Extract the [x, y] coordinate from the center of the cell holding the provided text.  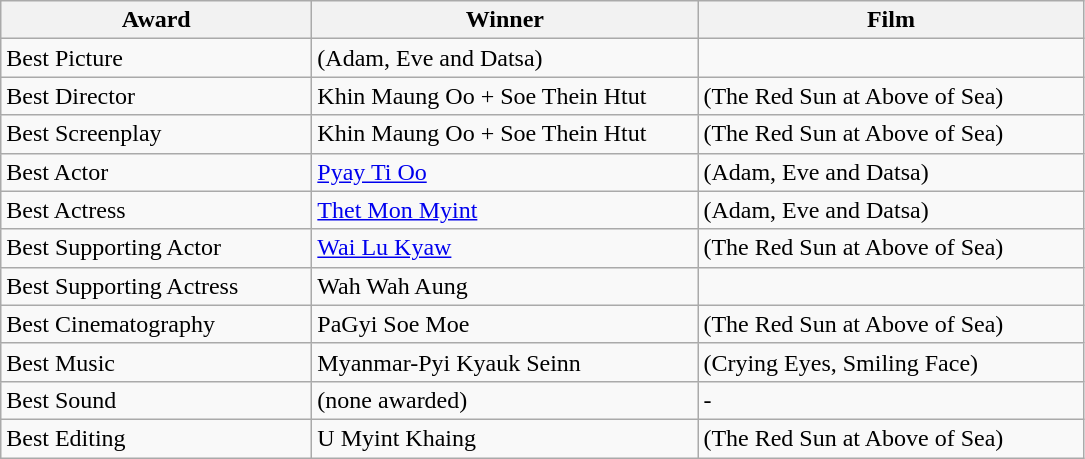
Best Cinematography [156, 324]
Best Editing [156, 438]
Myanmar-Pyi Kyauk Seinn [505, 362]
- [891, 400]
Best Supporting Actress [156, 286]
Pyay Ti Oo [505, 172]
(Crying Eyes, Smiling Face) [891, 362]
Wah Wah Aung [505, 286]
Film [891, 20]
Best Supporting Actor [156, 248]
Award [156, 20]
Best Actor [156, 172]
(none awarded) [505, 400]
PaGyi Soe Moe [505, 324]
Best Actress [156, 210]
Best Music [156, 362]
Wai Lu Kyaw [505, 248]
Best Picture [156, 58]
Thet Mon Myint [505, 210]
Best Screenplay [156, 134]
U Myint Khaing [505, 438]
Best Sound [156, 400]
Winner [505, 20]
Best Director [156, 96]
